Pinpoint the cell where the given text exists, returning its [x, y] midpoint coordinate. 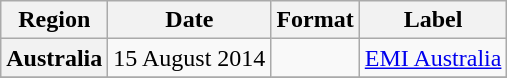
Australia [54, 58]
15 August 2014 [190, 58]
Label [433, 20]
EMI Australia [433, 58]
Date [190, 20]
Region [54, 20]
Format [315, 20]
